Pinpoint the cell where the given text exists, returning its (X, Y) midpoint coordinate. 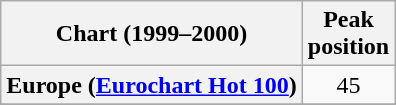
Chart (1999–2000) (152, 34)
Europe (Eurochart Hot 100) (152, 85)
Peakposition (348, 34)
45 (348, 85)
